Determine the [x, y] coordinate at the center of the cell enclosing the given text.  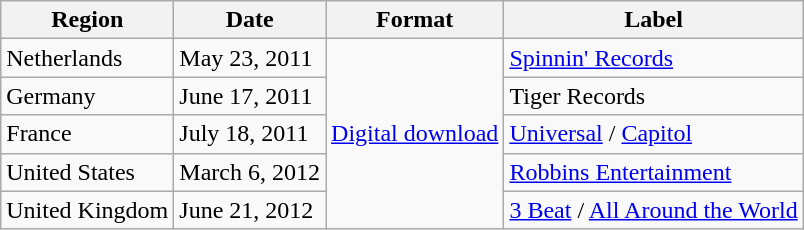
Robbins Entertainment [654, 172]
France [88, 134]
Tiger Records [654, 96]
Netherlands [88, 58]
Region [88, 20]
United Kingdom [88, 210]
United States [88, 172]
May 23, 2011 [250, 58]
Digital download [415, 134]
3 Beat / All Around the World [654, 210]
July 18, 2011 [250, 134]
Format [415, 20]
Spinnin' Records [654, 58]
June 21, 2012 [250, 210]
March 6, 2012 [250, 172]
Label [654, 20]
June 17, 2011 [250, 96]
Germany [88, 96]
Universal / Capitol [654, 134]
Date [250, 20]
